Detect which cell encompasses the target text, then output its [x, y] center coordinate. 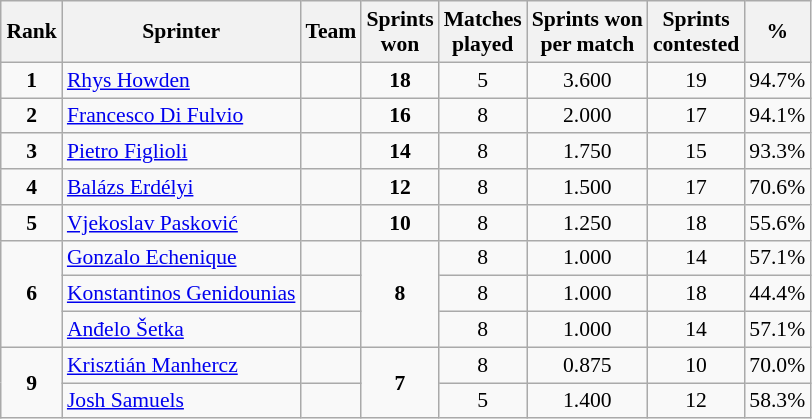
3.600 [588, 80]
1.750 [588, 152]
Konstantinos Genidounias [182, 294]
0.875 [588, 365]
Rank [32, 32]
Sprinter [182, 32]
1.400 [588, 401]
3 [32, 152]
% [777, 32]
94.7% [777, 80]
Josh Samuels [182, 401]
Vjekoslav Pasković [182, 223]
2.000 [588, 116]
93.3% [777, 152]
1.500 [588, 187]
2 [32, 116]
Rhys Howden [182, 80]
Sprintscontested [696, 32]
70.0% [777, 365]
Pietro Figlioli [182, 152]
94.1% [777, 116]
70.6% [777, 187]
Sprints wonper match [588, 32]
Francesco Di Fulvio [182, 116]
15 [696, 152]
6 [32, 294]
Sprintswon [400, 32]
Gonzalo Echenique [182, 258]
55.6% [777, 223]
1 [32, 80]
19 [696, 80]
9 [32, 382]
58.3% [777, 401]
Anđelo Šetka [182, 330]
1.250 [588, 223]
Balázs Erdélyi [182, 187]
Team [330, 32]
4 [32, 187]
Matchesplayed [483, 32]
7 [400, 382]
44.4% [777, 294]
Krisztián Manhercz [182, 365]
16 [400, 116]
